Output the (x, y) coordinate of the center of the cell containing the given text.  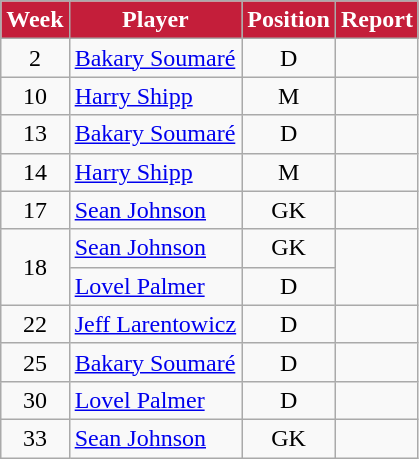
33 (35, 438)
30 (35, 400)
2 (35, 58)
17 (35, 210)
25 (35, 362)
22 (35, 324)
18 (35, 267)
14 (35, 172)
10 (35, 96)
Jeff Larentowicz (156, 324)
Week (35, 20)
Report (376, 20)
13 (35, 134)
Player (156, 20)
Position (289, 20)
